Identify which cell holds the provided text, then report its (x, y) central coordinate. 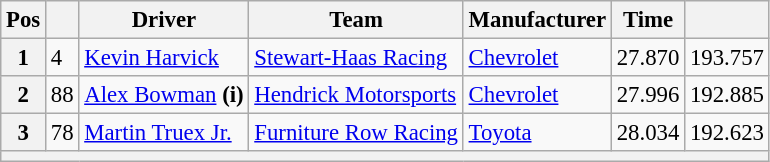
Manufacturer (537, 20)
4 (62, 58)
Hendrick Motorsports (356, 95)
3 (24, 133)
Toyota (537, 133)
Kevin Harvick (164, 58)
Time (648, 20)
78 (62, 133)
Team (356, 20)
Stewart-Haas Racing (356, 58)
88 (62, 95)
192.885 (728, 95)
Alex Bowman (i) (164, 95)
192.623 (728, 133)
28.034 (648, 133)
Driver (164, 20)
Martin Truex Jr. (164, 133)
Furniture Row Racing (356, 133)
193.757 (728, 58)
1 (24, 58)
27.870 (648, 58)
27.996 (648, 95)
2 (24, 95)
Pos (24, 20)
